From the cell containing the given text, extract its center point as (X, Y) coordinate. 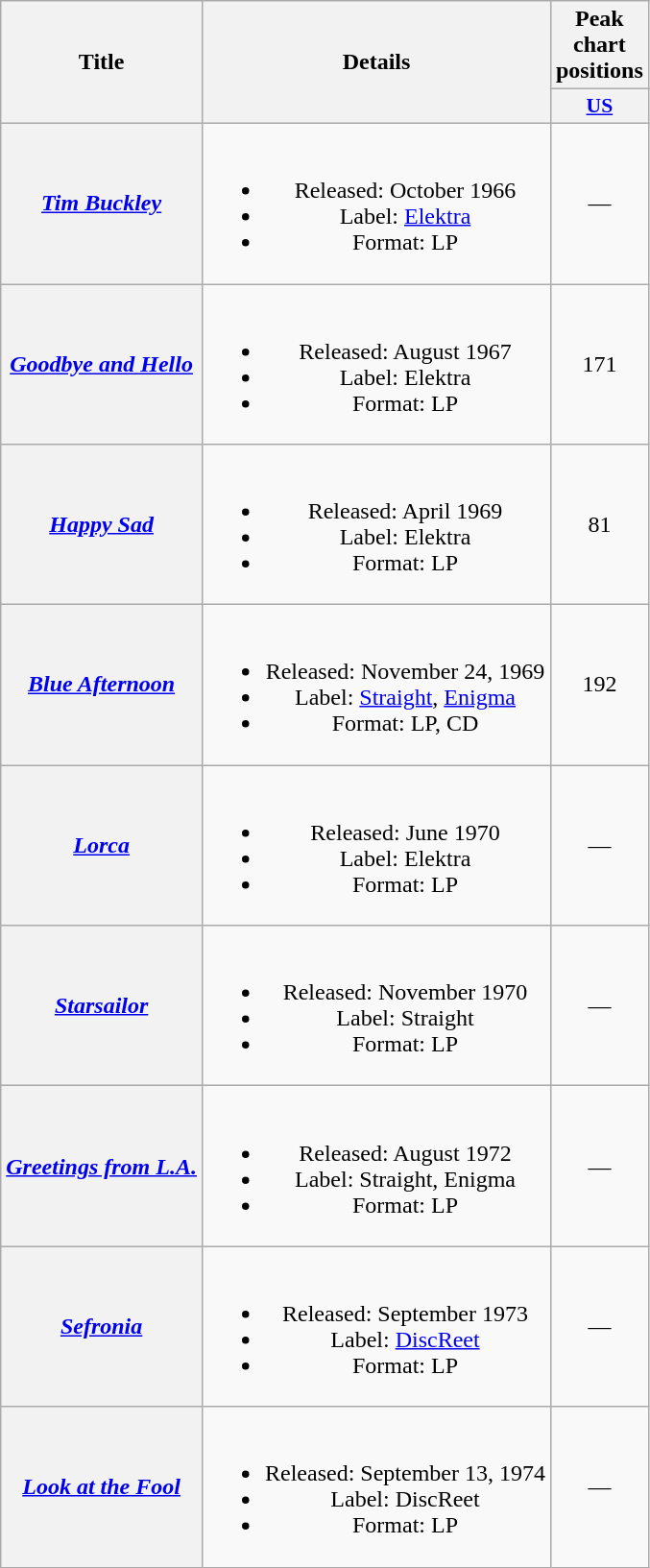
Look at the Fool (102, 1486)
Happy Sad (102, 524)
192 (599, 686)
Peak chart positions (599, 45)
Released: October 1966Label: ElektraFormat: LP (376, 204)
Released: November 24, 1969Label: Straight, EnigmaFormat: LP, CD (376, 686)
Released: August 1972Label: Straight, EnigmaFormat: LP (376, 1166)
Tim Buckley (102, 204)
Released: June 1970Label: ElektraFormat: LP (376, 845)
Title (102, 62)
Released: April 1969Label: ElektraFormat: LP (376, 524)
Released: November 1970Label: StraightFormat: LP (376, 1006)
Blue Afternoon (102, 686)
Released: September 13, 1974Label: DiscReetFormat: LP (376, 1486)
81 (599, 524)
Lorca (102, 845)
Released: August 1967Label: ElektraFormat: LP (376, 365)
Sefronia (102, 1327)
171 (599, 365)
Starsailor (102, 1006)
Goodbye and Hello (102, 365)
US (599, 107)
Details (376, 62)
Greetings from L.A. (102, 1166)
Released: September 1973Label: DiscReetFormat: LP (376, 1327)
